Detect which cell encompasses the target text, then output its (X, Y) center coordinate. 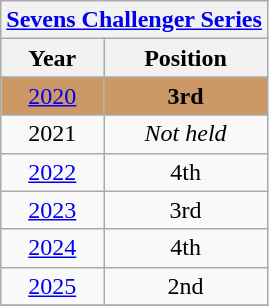
2022 (52, 172)
Position (186, 58)
2021 (52, 134)
Not held (186, 134)
2020 (52, 96)
2023 (52, 210)
2nd (186, 286)
Sevens Challenger Series (134, 20)
2024 (52, 248)
2025 (52, 286)
Year (52, 58)
